Extract the [x, y] coordinate from the center of the cell holding the provided text.  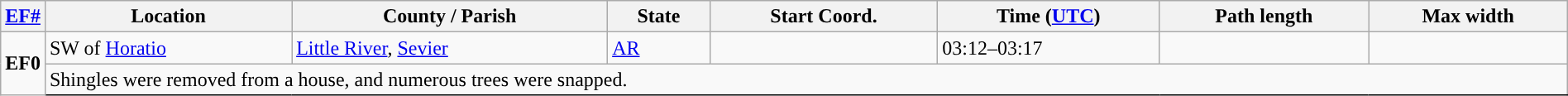
AR [659, 48]
Time (UTC) [1049, 17]
Max width [1468, 17]
EF# [23, 17]
Location [168, 17]
EF0 [23, 64]
Start Coord. [824, 17]
State [659, 17]
03:12–03:17 [1049, 48]
Shingles were removed from a house, and numerous trees were snapped. [806, 79]
Little River, Sevier [450, 48]
SW of Horatio [168, 48]
County / Parish [450, 17]
Path length [1264, 17]
